Locate the cell with the specified text and output its (X, Y) center coordinate. 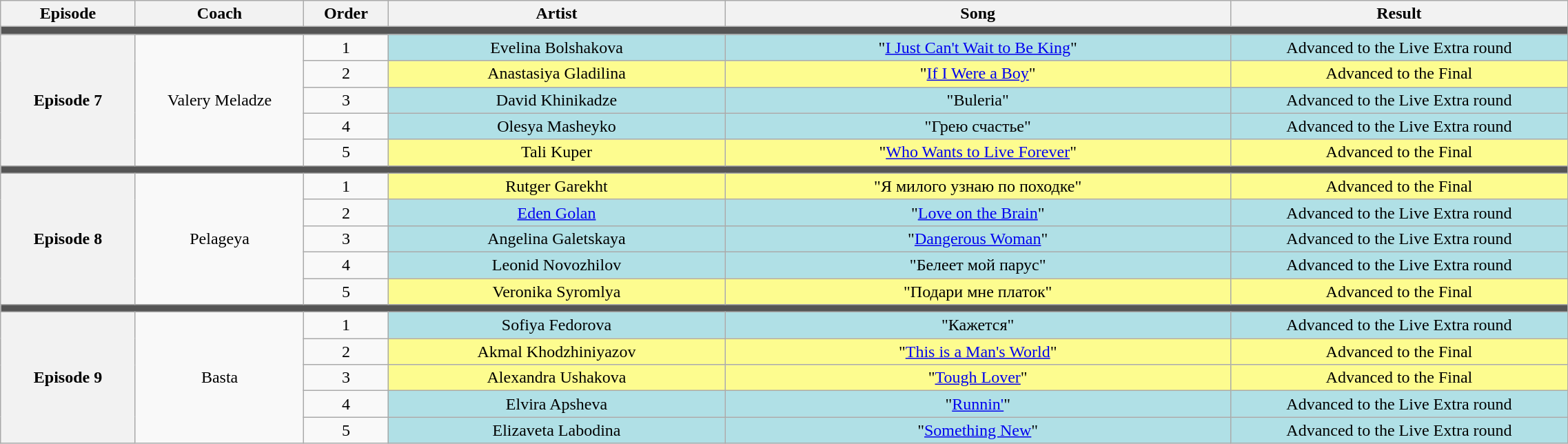
Pelageya (219, 239)
Tali Kuper (557, 152)
Angelina Galetskaya (557, 239)
Sofiya Fedorova (557, 325)
"If I Were a Boy" (977, 74)
"Tough Lover" (977, 378)
Basta (219, 378)
"I Just Can't Wait to Be King" (977, 48)
Olesya Masheyko (557, 126)
Akmal Khodzhiniyazov (557, 352)
"Подари мне платок" (977, 292)
Order (346, 14)
Elizaveta Labodina (557, 430)
"Кажется" (977, 325)
Elvira Apsheva (557, 404)
Veronika Syromlya (557, 292)
Result (1399, 14)
Rutger Garekht (557, 186)
Leonid Novozhilov (557, 265)
Alexandra Ushakova (557, 378)
"Who Wants to Live Forever" (977, 152)
Episode (68, 14)
Evelina Bolshakova (557, 48)
"Love on the Brain" (977, 212)
Eden Golan (557, 212)
David Khinikadze (557, 100)
"Dangerous Woman" (977, 239)
Valery Meladze (219, 100)
Song (977, 14)
"Я милого узнаю по походке" (977, 186)
Episode 9 (68, 378)
Episode 7 (68, 100)
Coach (219, 14)
"Something New" (977, 430)
Episode 8 (68, 239)
"This is a Man's World" (977, 352)
"Грею счастье" (977, 126)
"Buleria" (977, 100)
"Белеет мой парус" (977, 265)
Anastasiya Gladilina (557, 74)
Artist (557, 14)
"Runnin'" (977, 404)
